Capture the cell that displays the provided text and extract its (X, Y) central coordinate. 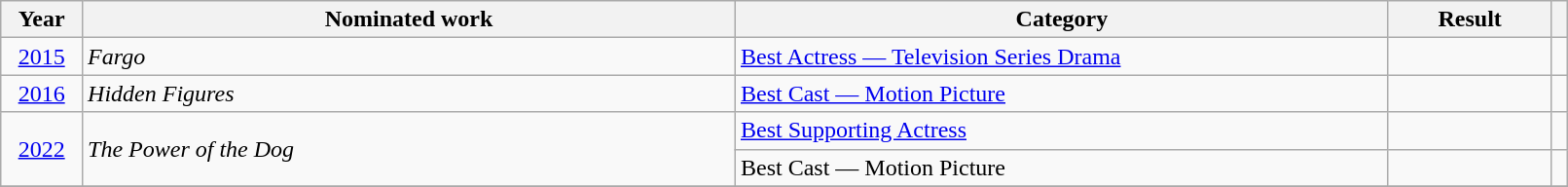
Category (1061, 19)
2016 (42, 93)
Result (1470, 19)
Fargo (409, 56)
2015 (42, 56)
Nominated work (409, 19)
Hidden Figures (409, 93)
The Power of the Dog (409, 149)
Best Actress — Television Series Drama (1061, 56)
Year (42, 19)
Best Supporting Actress (1061, 131)
2022 (42, 149)
